Extract the (x, y) coordinate from the center of the cell holding the provided text.  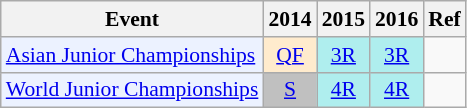
S (290, 90)
QF (290, 55)
Event (132, 19)
Ref (444, 19)
Asian Junior Championships (132, 55)
World Junior Championships (132, 90)
2014 (290, 19)
2015 (344, 19)
2016 (396, 19)
